Return [X, Y] of the center of cell containing provided text 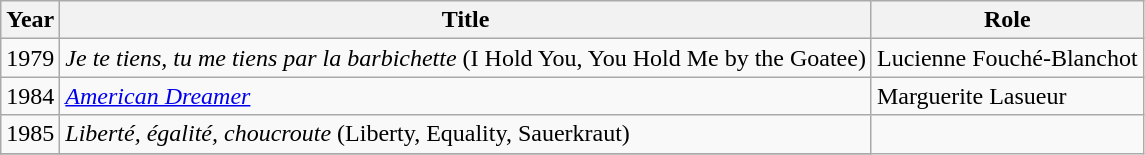
Lucienne Fouché-Blanchot [1007, 58]
Liberté, égalité, choucroute (Liberty, Equality, Sauerkraut) [466, 134]
1985 [30, 134]
Title [466, 20]
Year [30, 20]
1984 [30, 96]
1979 [30, 58]
American Dreamer [466, 96]
Marguerite Lasueur [1007, 96]
Role [1007, 20]
Je te tiens, tu me tiens par la barbichette (I Hold You, You Hold Me by the Goatee) [466, 58]
